Extract the (X, Y) coordinate from the center of the cell holding the provided text.  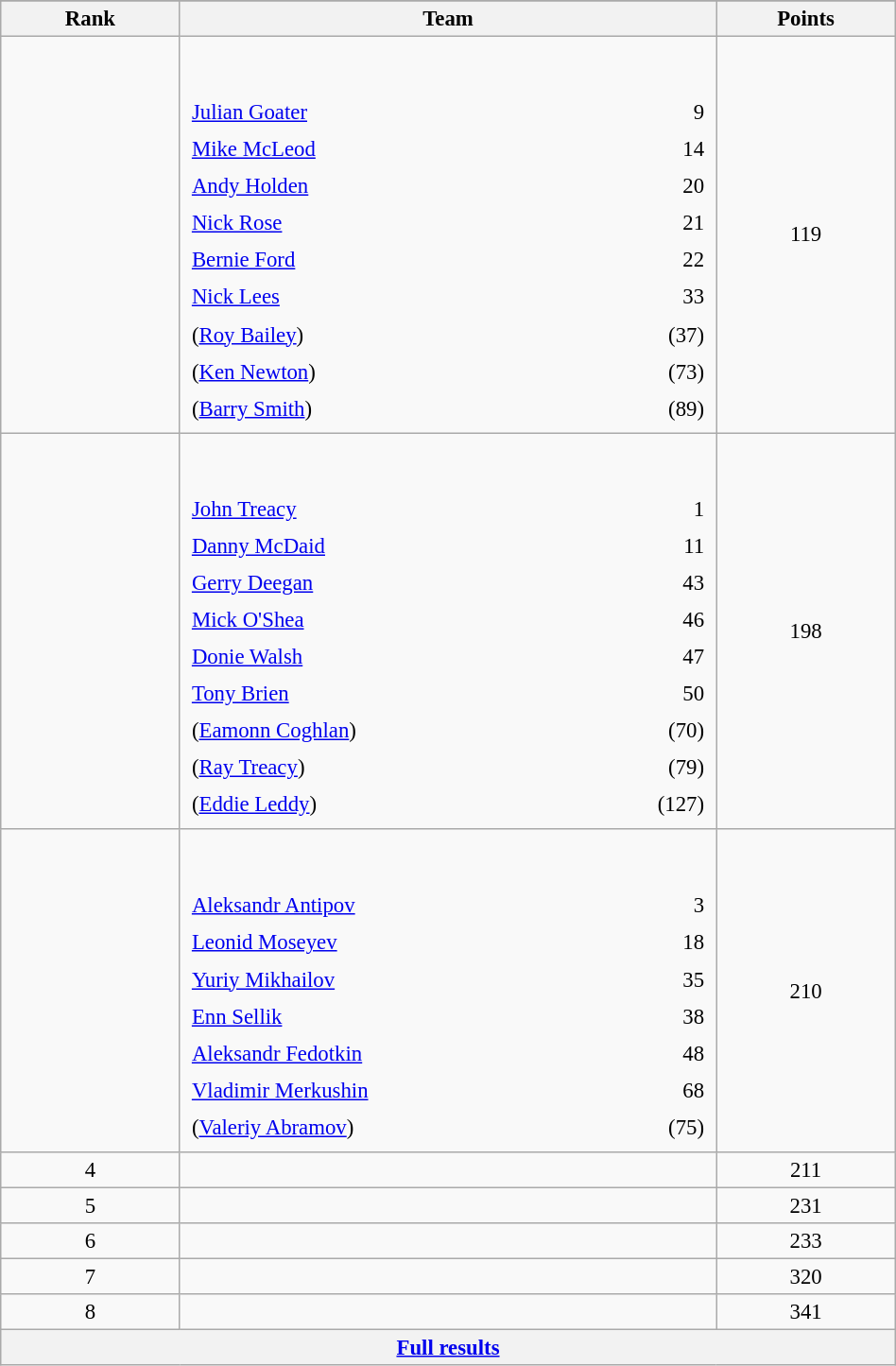
(Roy Bailey) (381, 334)
8 (91, 1312)
(Ken Newton) (381, 371)
(70) (646, 731)
233 (805, 1241)
Nick Lees (381, 297)
341 (805, 1312)
43 (646, 582)
5 (91, 1205)
Full results (448, 1348)
Tony Brien (384, 694)
50 (646, 694)
47 (646, 657)
14 (644, 149)
68 (658, 1090)
210 (805, 991)
(73) (644, 371)
Julian Goater 9 Mike McLeod 14 Andy Holden 20 Nick Rose 21 Bernie Ford 22 Nick Lees 33 (Roy Bailey) (37) (Ken Newton) (73) (Barry Smith) (89) (448, 234)
Team (448, 19)
Enn Sellik (396, 1016)
22 (644, 260)
1 (646, 509)
Nick Rose (381, 223)
(Barry Smith) (381, 408)
(Eddie Leddy) (384, 804)
Yuriy Mikhailov (396, 979)
(89) (644, 408)
35 (658, 979)
John Treacy 1 Danny McDaid 11 Gerry Deegan 43 Mick O'Shea 46 Donie Walsh 47 Tony Brien 50 (Eamonn Coghlan) (70) (Ray Treacy) (79) (Eddie Leddy) (127) (448, 631)
198 (805, 631)
Aleksandr Fedotkin (396, 1053)
Danny McDaid (384, 545)
Mike McLeod (381, 149)
(Ray Treacy) (384, 768)
Rank (91, 19)
320 (805, 1276)
48 (658, 1053)
John Treacy (384, 509)
Andy Holden (381, 186)
Vladimir Merkushin (396, 1090)
Aleksandr Antipov (396, 906)
21 (644, 223)
46 (646, 620)
20 (644, 186)
33 (644, 297)
Aleksandr Antipov 3 Leonid Moseyev 18 Yuriy Mikhailov 35 Enn Sellik 38 Aleksandr Fedotkin 48 Vladimir Merkushin 68 (Valeriy Abramov) (75) (448, 991)
Points (805, 19)
18 (658, 942)
Bernie Ford (381, 260)
231 (805, 1205)
(37) (644, 334)
6 (91, 1241)
11 (646, 545)
9 (644, 112)
4 (91, 1170)
3 (658, 906)
Leonid Moseyev (396, 942)
Julian Goater (381, 112)
7 (91, 1276)
Gerry Deegan (384, 582)
119 (805, 234)
(79) (646, 768)
Mick O'Shea (384, 620)
(127) (646, 804)
38 (658, 1016)
(Eamonn Coghlan) (384, 731)
(Valeriy Abramov) (396, 1127)
(75) (658, 1127)
211 (805, 1170)
Donie Walsh (384, 657)
